Return (x, y) of the center of cell containing provided text 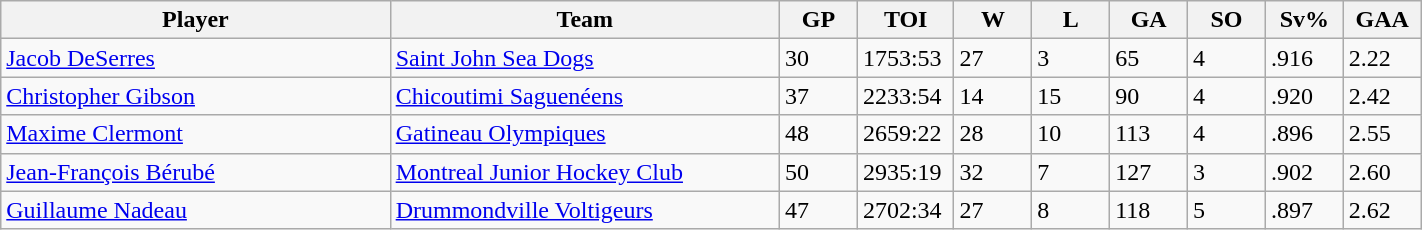
2.55 (1382, 134)
118 (1149, 210)
14 (993, 96)
Sv% (1304, 20)
Guillaume Nadeau (196, 210)
2659:22 (906, 134)
W (993, 20)
2702:34 (906, 210)
2935:19 (906, 172)
2233:54 (906, 96)
7 (1071, 172)
GA (1149, 20)
Jean-François Bérubé (196, 172)
32 (993, 172)
Jacob DeSerres (196, 58)
65 (1149, 58)
47 (819, 210)
.920 (1304, 96)
2.60 (1382, 172)
Christopher Gibson (196, 96)
2.42 (1382, 96)
Maxime Clermont (196, 134)
Team (584, 20)
37 (819, 96)
SO (1227, 20)
10 (1071, 134)
113 (1149, 134)
1753:53 (906, 58)
2.22 (1382, 58)
50 (819, 172)
5 (1227, 210)
48 (819, 134)
GP (819, 20)
28 (993, 134)
Drummondville Voltigeurs (584, 210)
.902 (1304, 172)
2.62 (1382, 210)
Player (196, 20)
.897 (1304, 210)
90 (1149, 96)
Chicoutimi Saguenéens (584, 96)
8 (1071, 210)
127 (1149, 172)
.896 (1304, 134)
L (1071, 20)
Montreal Junior Hockey Club (584, 172)
GAA (1382, 20)
Saint John Sea Dogs (584, 58)
.916 (1304, 58)
Gatineau Olympiques (584, 134)
TOI (906, 20)
15 (1071, 96)
30 (819, 58)
